Determine the (X, Y) coordinate at the center of the cell enclosing the given text.  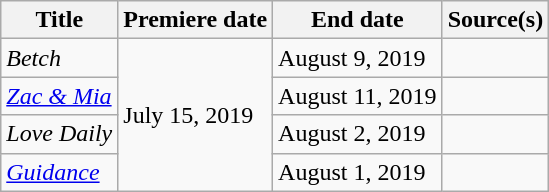
End date (358, 20)
August 11, 2019 (358, 96)
Love Daily (60, 134)
Source(s) (496, 20)
July 15, 2019 (196, 115)
August 2, 2019 (358, 134)
Betch (60, 58)
August 1, 2019 (358, 172)
Premiere date (196, 20)
August 9, 2019 (358, 58)
Guidance (60, 172)
Zac & Mia (60, 96)
Title (60, 20)
